For the text-containing cell, return its midpoint in [x, y] coordinate format. 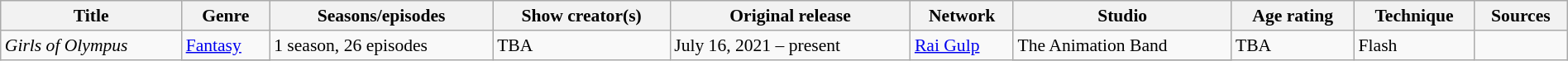
Original release [791, 16]
Network [963, 16]
Seasons/episodes [381, 16]
The Animation Band [1121, 45]
Girls of Olympus [91, 45]
Rai Gulp [963, 45]
Technique [1414, 16]
Title [91, 16]
Flash [1414, 45]
Age rating [1293, 16]
July 16, 2021 – present [791, 45]
1 season, 26 episodes [381, 45]
Fantasy [226, 45]
Genre [226, 16]
Sources [1522, 16]
Studio [1121, 16]
Show creator(s) [581, 16]
